For the text-containing cell, return its midpoint in [X, Y] coordinate format. 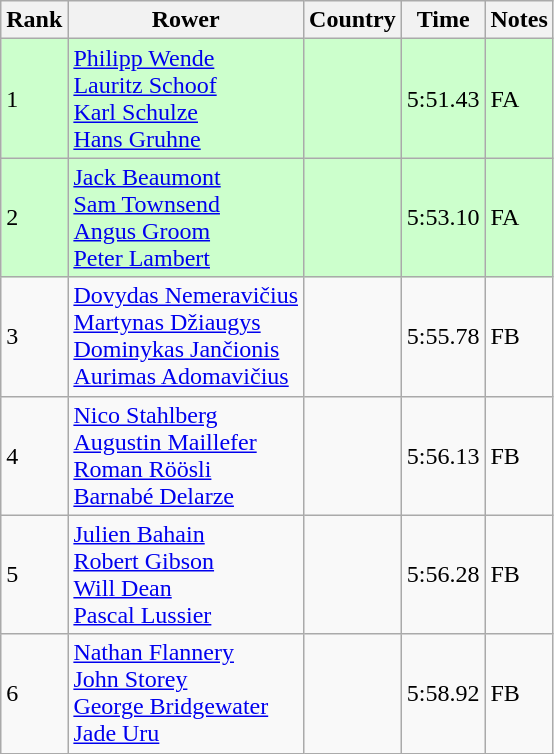
5:51.43 [443, 98]
Time [443, 20]
2 [34, 218]
4 [34, 456]
Nico StahlbergAugustin MailleferRoman RöösliBarnabé Delarze [186, 456]
Philipp WendeLauritz SchoofKarl SchulzeHans Gruhne [186, 98]
5:53.10 [443, 218]
5 [34, 574]
Rower [186, 20]
3 [34, 336]
Jack BeaumontSam TownsendAngus GroomPeter Lambert [186, 218]
5:58.92 [443, 694]
5:56.28 [443, 574]
Julien BahainRobert GibsonWill DeanPascal Lussier [186, 574]
6 [34, 694]
Notes [519, 20]
Rank [34, 20]
5:56.13 [443, 456]
1 [34, 98]
Country [353, 20]
Dovydas NemeravičiusMartynas DžiaugysDominykas JančionisAurimas Adomavičius [186, 336]
Nathan FlanneryJohn StoreyGeorge BridgewaterJade Uru [186, 694]
5:55.78 [443, 336]
